Locate the cell with the specified text and output its [X, Y] center coordinate. 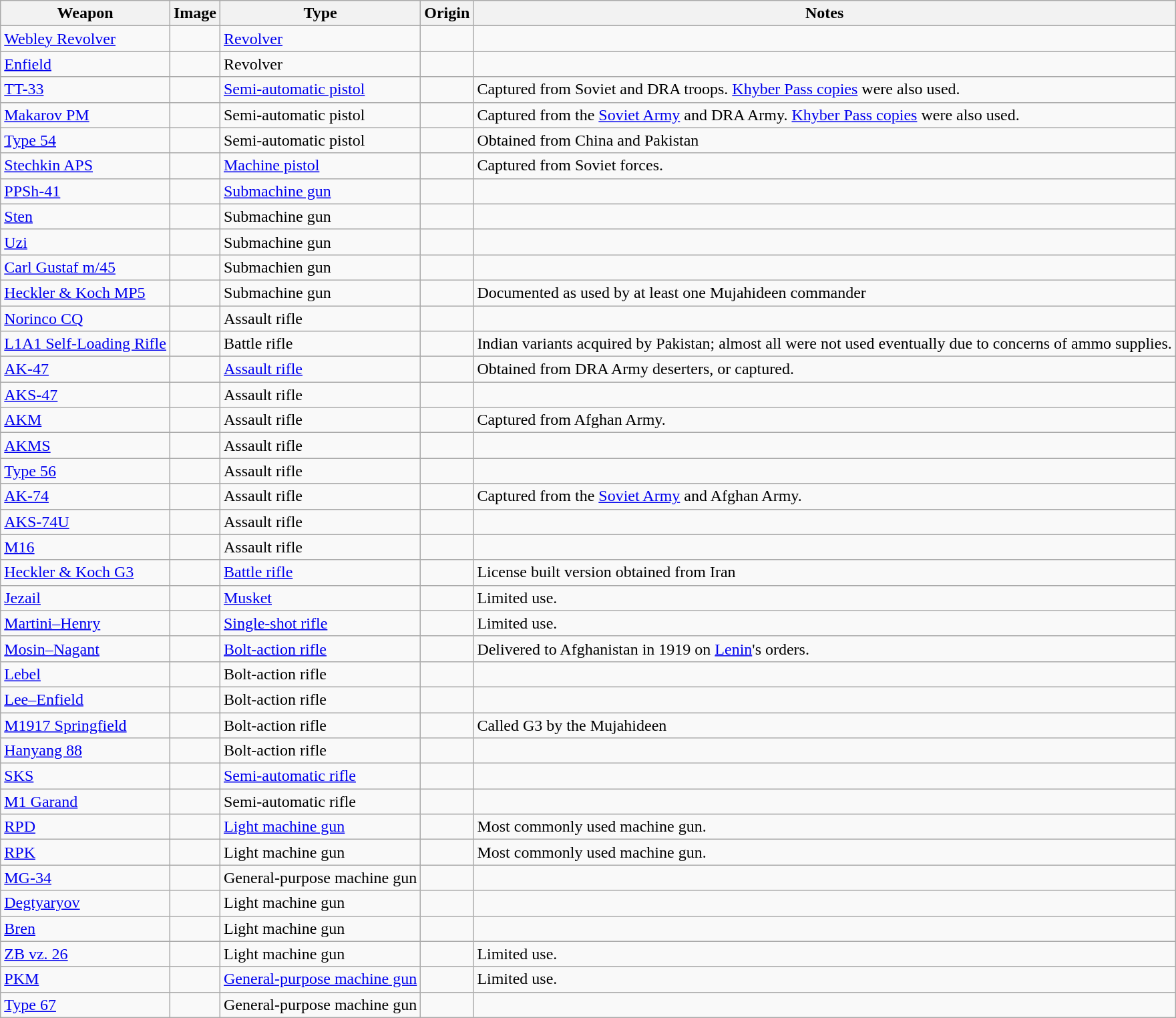
AKS-47 [85, 395]
Origin [447, 13]
TT-33 [85, 90]
License built version obtained from Iran [824, 572]
Single-shot rifle [320, 623]
AKM [85, 420]
PKM [85, 979]
Called G3 by the Mujahideen [824, 725]
Martini–Henry [85, 623]
Stechkin APS [85, 166]
Obtained from China and Pakistan [824, 140]
AKS-74U [85, 522]
Weapon [85, 13]
ZB vz. 26 [85, 954]
Heckler & Koch MP5 [85, 293]
Lee–Enfield [85, 699]
Makarov PM [85, 115]
Carl Gustaf m/45 [85, 267]
Norinco CQ [85, 319]
Lebel [85, 674]
Type 67 [85, 1005]
L1A1 Self-Loading Rifle [85, 344]
M16 [85, 547]
Sten [85, 216]
Uzi [85, 242]
Documented as used by at least one Mujahideen commander [824, 293]
AK-74 [85, 496]
M1917 Springfield [85, 725]
Hanyang 88 [85, 751]
Machine pistol [320, 166]
Heckler & Koch G3 [85, 572]
Submachien gun [320, 267]
Notes [824, 13]
Captured from the Soviet Army and Afghan Army. [824, 496]
Webley Revolver [85, 39]
Obtained from DRA Army deserters, or captured. [824, 369]
Captured from Afghan Army. [824, 420]
Mosin–Nagant [85, 649]
Captured from the Soviet Army and DRA Army. Khyber Pass copies were also used. [824, 115]
Image [195, 13]
SKS [85, 776]
PPSh-41 [85, 191]
Indian variants acquired by Pakistan; almost all were not used eventually due to concerns of ammo supplies. [824, 344]
MG-34 [85, 878]
Type 54 [85, 140]
M1 Garand [85, 802]
Enfield [85, 64]
Captured from Soviet forces. [824, 166]
Jezail [85, 598]
Captured from Soviet and DRA troops. Khyber Pass copies were also used. [824, 90]
RPD [85, 827]
AK-47 [85, 369]
Type [320, 13]
RPK [85, 852]
AKMS [85, 446]
Delivered to Afghanistan in 1919 on Lenin's orders. [824, 649]
Type 56 [85, 471]
Bren [85, 928]
Degtyaryov [85, 903]
Musket [320, 598]
